Determine the [X, Y] coordinate at the center of the cell enclosing the given text.  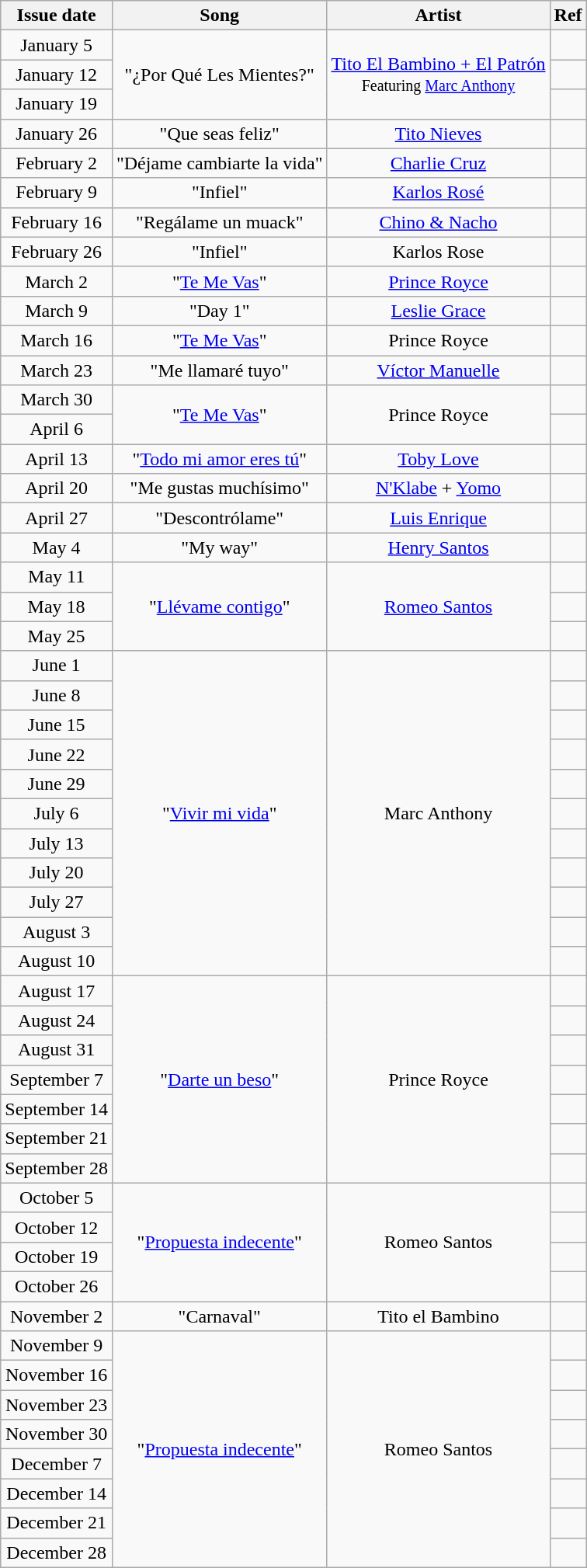
November 30 [57, 1434]
May 4 [57, 548]
May 18 [57, 607]
January 12 [57, 75]
October 26 [57, 1286]
"Descontrólame" [219, 518]
Song [219, 16]
Toby Love [438, 459]
"Carnaval" [219, 1316]
Ref [568, 16]
October 5 [57, 1198]
Karlos Rosé [438, 193]
December 28 [57, 1552]
December 14 [57, 1493]
Chino & Nacho [438, 222]
Karlos Rose [438, 252]
October 19 [57, 1257]
Leslie Grace [438, 311]
August 10 [57, 961]
"¿Por Qué Les Mientes?" [219, 75]
November 2 [57, 1316]
June 1 [57, 666]
February 9 [57, 193]
October 12 [57, 1227]
February 16 [57, 222]
Tito El Bambino + El Patrón Featuring Marc Anthony [438, 75]
"Me llamaré tuyo" [219, 370]
April 27 [57, 518]
January 5 [57, 45]
August 31 [57, 1050]
January 19 [57, 104]
February 2 [57, 163]
July 20 [57, 873]
May 11 [57, 577]
Tito Nieves [438, 134]
"Regálame un muack" [219, 222]
June 29 [57, 784]
December 7 [57, 1464]
March 2 [57, 281]
September 7 [57, 1080]
March 16 [57, 340]
"Vivir mi vida" [219, 814]
Artist [438, 16]
April 6 [57, 429]
November 23 [57, 1405]
July 13 [57, 843]
Víctor Manuelle [438, 370]
January 26 [57, 134]
July 6 [57, 813]
September 28 [57, 1168]
March 9 [57, 311]
December 21 [57, 1523]
November 16 [57, 1375]
"My way" [219, 548]
March 23 [57, 370]
July 27 [57, 902]
August 24 [57, 1020]
"Me gustas muchísimo" [219, 488]
April 20 [57, 488]
April 13 [57, 459]
August 3 [57, 932]
May 25 [57, 636]
Tito el Bambino [438, 1316]
February 26 [57, 252]
"Que seas feliz" [219, 134]
June 8 [57, 695]
Henry Santos [438, 548]
"Déjame cambiarte la vida" [219, 163]
"Todo mi amor eres tú" [219, 459]
"Day 1" [219, 311]
September 21 [57, 1139]
August 17 [57, 991]
"Llévame contigo" [219, 607]
November 9 [57, 1346]
"Darte un beso" [219, 1080]
September 14 [57, 1109]
Issue date [57, 16]
March 30 [57, 400]
Marc Anthony [438, 814]
Luis Enrique [438, 518]
Charlie Cruz [438, 163]
June 22 [57, 754]
June 15 [57, 725]
N'Klabe + Yomo [438, 488]
